From the cell containing the given text, extract its center point as [x, y] coordinate. 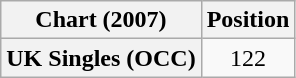
Position [248, 20]
Chart (2007) [101, 20]
122 [248, 58]
UK Singles (OCC) [101, 58]
